Search for the cell housing the specified text and yield its [x, y] center coordinate. 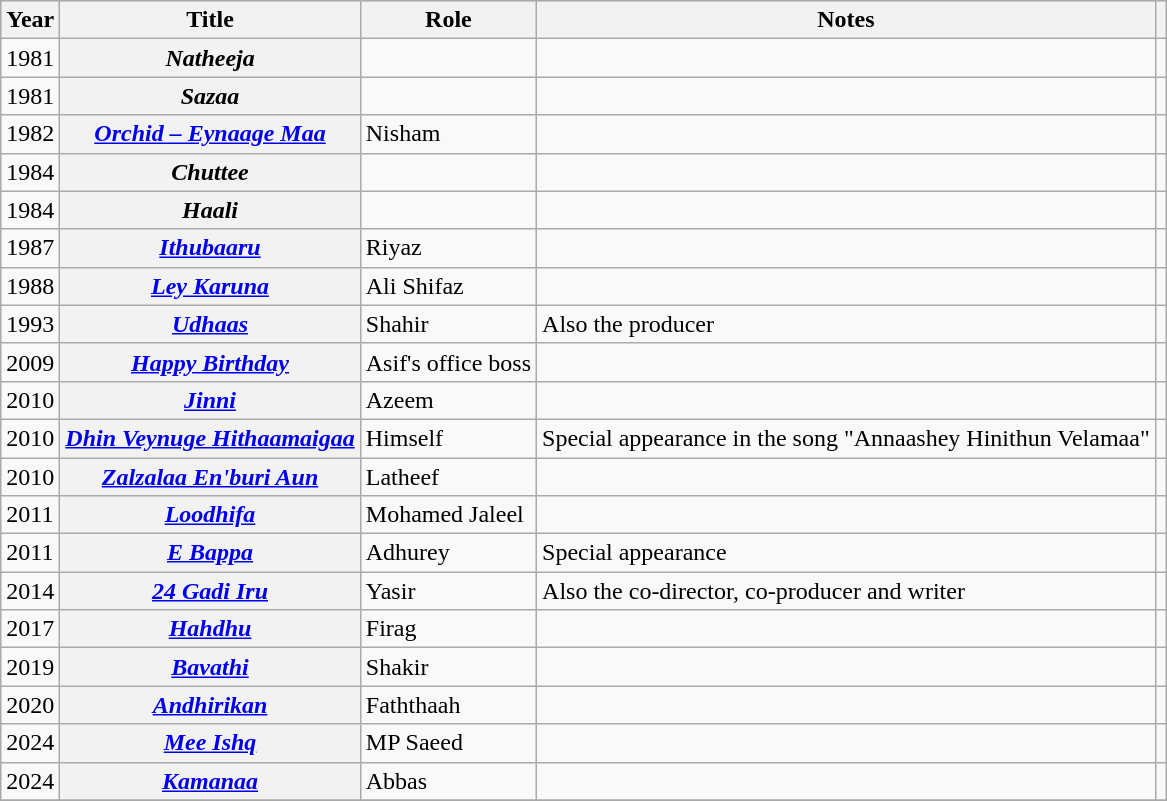
Nisham [448, 134]
Faththaah [448, 705]
Azeem [448, 400]
Adhurey [448, 553]
Special appearance in the song "Annaashey Hinithun Velamaa" [846, 438]
Shakir [448, 667]
2019 [30, 667]
Firag [448, 629]
Also the co-director, co-producer and writer [846, 591]
2014 [30, 591]
Notes [846, 20]
Riyaz [448, 248]
Role [448, 20]
24 Gadi Iru [210, 591]
Kamanaa [210, 781]
Latheef [448, 477]
Udhaas [210, 324]
Chuttee [210, 172]
2017 [30, 629]
1988 [30, 286]
Haali [210, 210]
Himself [448, 438]
Ley Karuna [210, 286]
Shahir [448, 324]
Natheeja [210, 58]
Happy Birthday [210, 362]
Mee Ishq [210, 743]
Mohamed Jaleel [448, 515]
2020 [30, 705]
Sazaa [210, 96]
1982 [30, 134]
Year [30, 20]
Yasir [448, 591]
Special appearance [846, 553]
Abbas [448, 781]
Also the producer [846, 324]
Orchid – Eynaage Maa [210, 134]
2009 [30, 362]
Loodhifa [210, 515]
Zalzalaa En'buri Aun [210, 477]
Asif's office boss [448, 362]
Dhin Veynuge Hithaamaigaa [210, 438]
1987 [30, 248]
E Bappa [210, 553]
Title [210, 20]
MP Saeed [448, 743]
Ithubaaru [210, 248]
Jinni [210, 400]
Ali Shifaz [448, 286]
Andhirikan [210, 705]
Bavathi [210, 667]
1993 [30, 324]
Hahdhu [210, 629]
